Output the [x, y] coordinate of the center of the cell containing the given text.  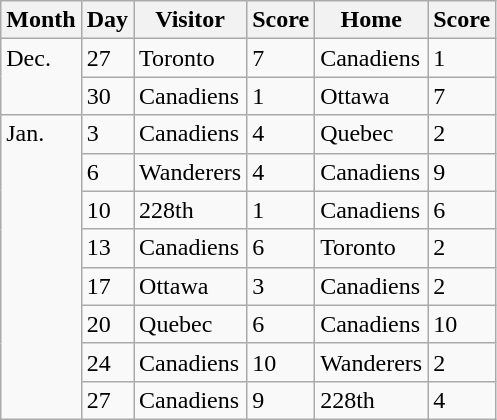
20 [107, 324]
Jan. [41, 267]
17 [107, 286]
13 [107, 248]
Dec. [41, 77]
Day [107, 20]
Visitor [190, 20]
Home [372, 20]
Month [41, 20]
30 [107, 96]
24 [107, 362]
